Scan for the cell matching the given text and deliver its [x, y] coordinate at center. 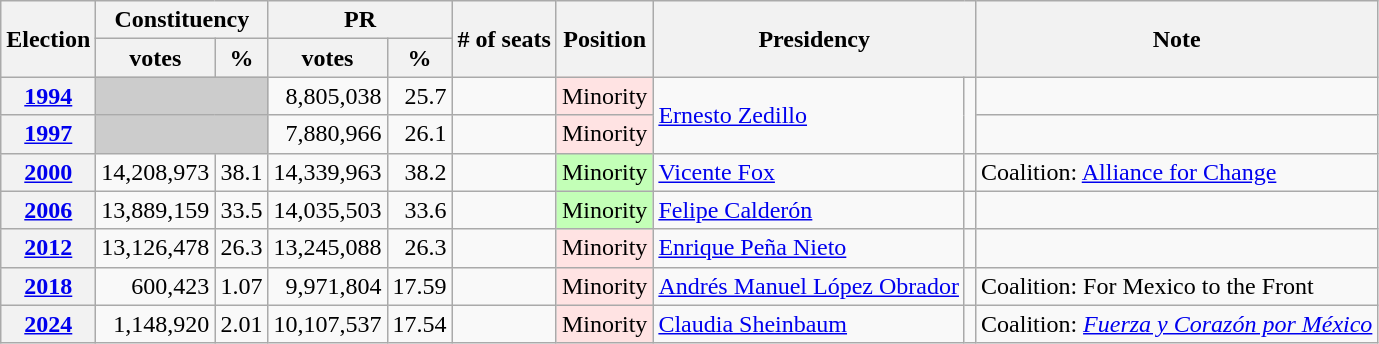
14,208,973 [156, 172]
26.1 [420, 134]
Vicente Fox [809, 172]
2012 [48, 248]
2000 [48, 172]
2.01 [242, 324]
10,107,537 [328, 324]
PR [360, 20]
Felipe Calderón [809, 210]
Constituency [182, 20]
Andrés Manuel López Obrador [809, 286]
9,971,804 [328, 286]
Ernesto Zedillo [809, 115]
38.2 [420, 172]
600,423 [156, 286]
Note [1177, 39]
14,339,963 [328, 172]
Coalition: Fuerza y Corazón por México [1177, 324]
2006 [48, 210]
25.7 [420, 96]
1.07 [242, 286]
38.1 [242, 172]
2018 [48, 286]
33.6 [420, 210]
14,035,503 [328, 210]
Claudia Sheinbaum [809, 324]
Enrique Peña Nieto [809, 248]
1997 [48, 134]
7,880,966 [328, 134]
33.5 [242, 210]
13,245,088 [328, 248]
1,148,920 [156, 324]
8,805,038 [328, 96]
2024 [48, 324]
Position [604, 39]
Election [48, 39]
17.54 [420, 324]
17.59 [420, 286]
# of seats [504, 39]
Presidency [814, 39]
Coalition: For Mexico to the Front [1177, 286]
13,889,159 [156, 210]
13,126,478 [156, 248]
Coalition: Alliance for Change [1177, 172]
1994 [48, 96]
